Identify which cell holds the provided text, then report its (X, Y) central coordinate. 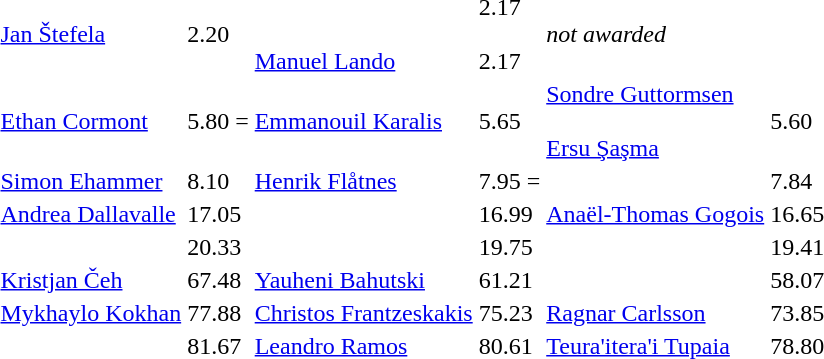
Anaël-Thomas Gogois (656, 214)
8.10 (218, 181)
75.23 (510, 313)
Henrik Flåtnes (364, 181)
Christos Frantzeskakis (364, 313)
16.99 (510, 214)
5.65 (510, 121)
19.75 (510, 247)
67.48 (218, 280)
Yauheni Bahutski (364, 280)
17.05 (218, 214)
5.80 = (218, 121)
Ragnar Carlsson (656, 313)
20.33 (218, 247)
Emmanouil Karalis (364, 121)
Sondre GuttormsenErsu Şaşma (656, 121)
77.88 (218, 313)
7.95 = (510, 181)
61.21 (510, 280)
